Locate the cell with the specified text and output its (X, Y) center coordinate. 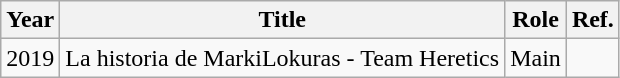
Main (536, 58)
2019 (30, 58)
Ref. (592, 20)
La historia de MarkiLokuras - Team Heretics (282, 58)
Role (536, 20)
Year (30, 20)
Title (282, 20)
